Detect which cell encompasses the target text, then output its [X, Y] center coordinate. 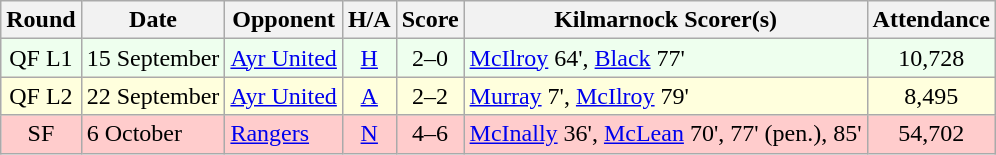
QF L1 [41, 58]
A [369, 96]
10,728 [931, 58]
8,495 [931, 96]
Round [41, 20]
SF [41, 134]
54,702 [931, 134]
2–2 [430, 96]
QF L2 [41, 96]
Opponent [284, 20]
H [369, 58]
H/A [369, 20]
Attendance [931, 20]
Kilmarnock Scorer(s) [666, 20]
Murray 7', McIlroy 79' [666, 96]
McIlroy 64', Black 77' [666, 58]
Score [430, 20]
N [369, 134]
15 September [153, 58]
4–6 [430, 134]
6 October [153, 134]
2–0 [430, 58]
Rangers [284, 134]
22 September [153, 96]
McInally 36', McLean 70', 77' (pen.), 85' [666, 134]
Date [153, 20]
